Detect which cell encompasses the target text, then output its (X, Y) center coordinate. 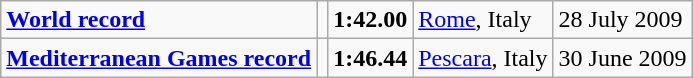
Rome, Italy (483, 20)
30 June 2009 (622, 58)
1:42.00 (370, 20)
Pescara, Italy (483, 58)
1:46.44 (370, 58)
Mediterranean Games record (159, 58)
28 July 2009 (622, 20)
World record (159, 20)
